For the text-containing cell, return its midpoint in [X, Y] coordinate format. 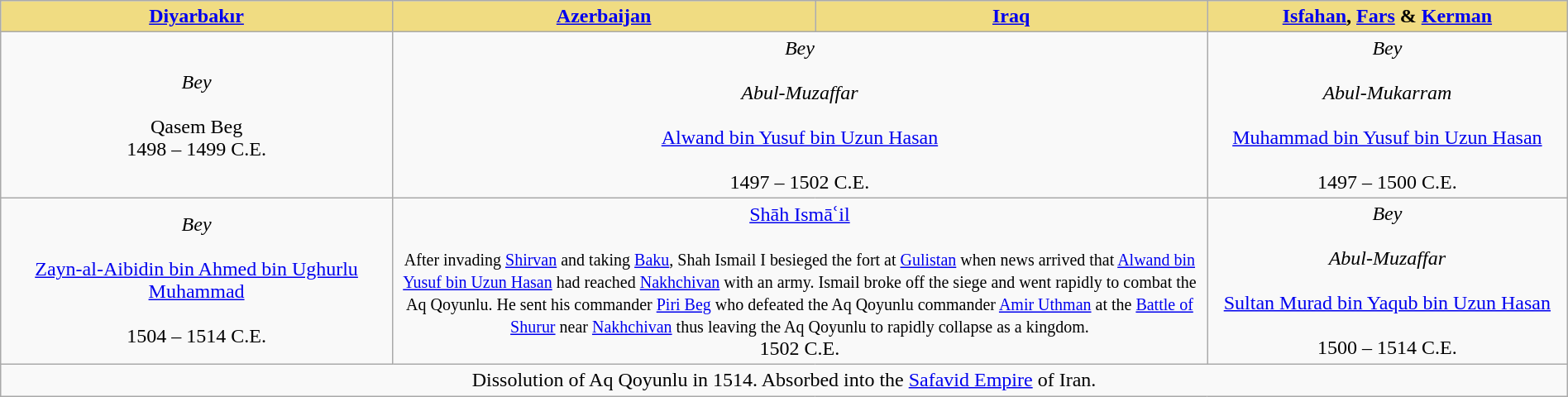
Azerbaijan [604, 17]
Bey Abul-Muzaffar Sultan Murad bin Yaqub bin Uzun Hasan 1500 – 1514 C.E. [1388, 281]
Iraq [1011, 17]
Bey Zayn-al-Aibidin bin Ahmed bin Ughurlu Muhammad 1504 – 1514 C.E. [197, 281]
Bey Abul-Muzaffar Alwand bin Yusuf bin Uzun Hasan 1497 – 1502 C.E. [799, 115]
Diyarbakır [197, 17]
Dissolution of Aq Qoyunlu in 1514. Absorbed into the Safavid Empire of Iran. [784, 380]
Bey Qasem Beg1498 – 1499 C.E. [197, 115]
Bey Abul-Mukarram Muhammad bin Yusuf bin Uzun Hasan 1497 – 1500 C.E. [1388, 115]
Isfahan, Fars & Kerman [1388, 17]
